Provide the [x, y] coordinate of the cell's center where the given text is located.  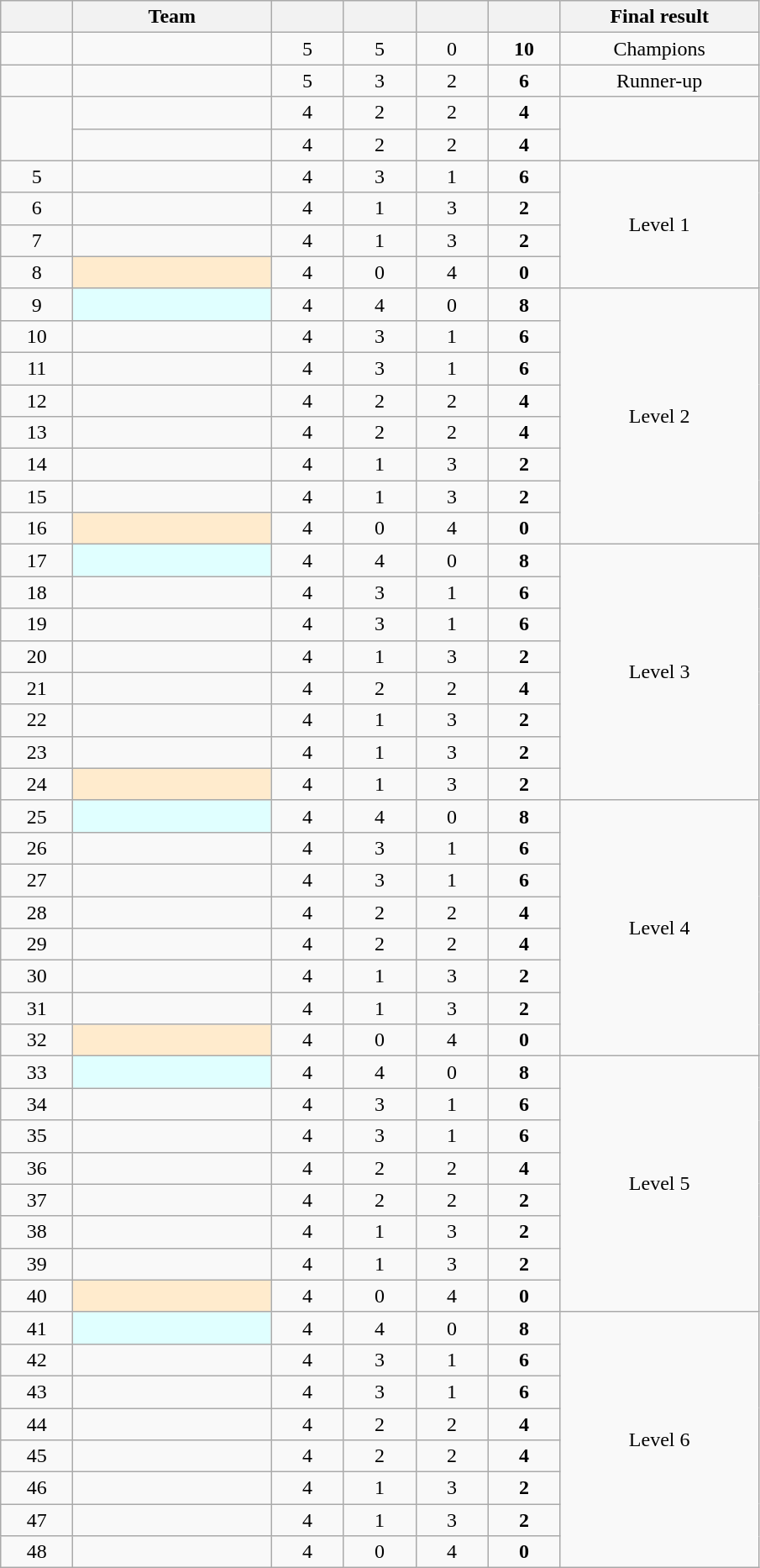
45 [37, 1456]
48 [37, 1552]
46 [37, 1488]
13 [37, 433]
Level 3 [659, 672]
22 [37, 720]
36 [37, 1168]
18 [37, 592]
37 [37, 1200]
Runner-up [659, 81]
34 [37, 1104]
9 [37, 304]
Level 4 [659, 928]
30 [37, 976]
35 [37, 1136]
29 [37, 944]
28 [37, 912]
12 [37, 401]
40 [37, 1296]
47 [37, 1520]
14 [37, 465]
Champions [659, 49]
Level 2 [659, 416]
33 [37, 1072]
42 [37, 1360]
16 [37, 529]
Level 6 [659, 1439]
Level 5 [659, 1184]
26 [37, 848]
43 [37, 1392]
15 [37, 497]
41 [37, 1328]
11 [37, 368]
19 [37, 624]
Team [172, 17]
Level 1 [659, 224]
Final result [659, 17]
38 [37, 1232]
17 [37, 560]
31 [37, 1008]
25 [37, 816]
44 [37, 1424]
20 [37, 656]
27 [37, 880]
7 [37, 240]
23 [37, 752]
21 [37, 688]
39 [37, 1264]
32 [37, 1040]
24 [37, 784]
